Scan for the cell matching the given text and deliver its (x, y) coordinate at center. 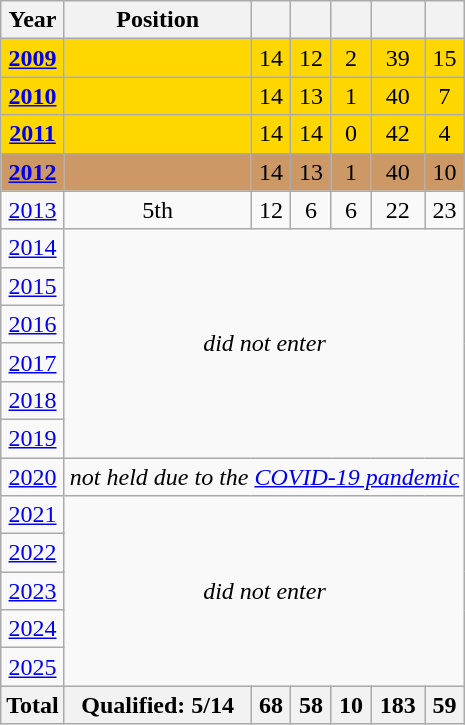
59 (445, 705)
2011 (33, 134)
183 (398, 705)
2024 (33, 629)
4 (445, 134)
Total (33, 705)
2017 (33, 362)
2018 (33, 400)
not held due to the COVID-19 pandemic (264, 477)
2009 (33, 58)
2020 (33, 477)
2012 (33, 172)
22 (398, 210)
Position (158, 20)
2019 (33, 438)
2016 (33, 324)
2022 (33, 553)
Year (33, 20)
2021 (33, 515)
Qualified: 5/14 (158, 705)
2 (351, 58)
2023 (33, 591)
0 (351, 134)
5th (158, 210)
15 (445, 58)
39 (398, 58)
68 (271, 705)
58 (311, 705)
7 (445, 96)
2025 (33, 667)
2013 (33, 210)
42 (398, 134)
2014 (33, 248)
23 (445, 210)
2015 (33, 286)
2010 (33, 96)
